Output the [x, y] coordinate of the center of the cell containing the given text.  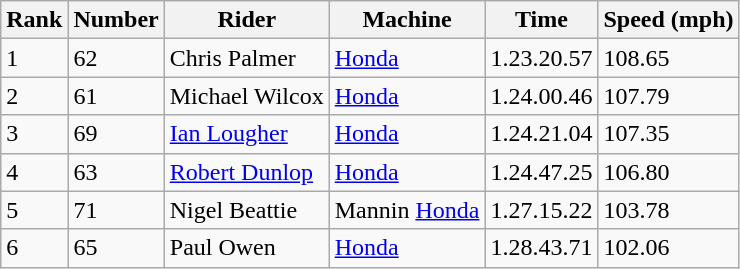
62 [116, 58]
3 [34, 134]
Paul Owen [246, 248]
6 [34, 248]
Ian Lougher [246, 134]
1.24.47.25 [542, 172]
1.23.20.57 [542, 58]
Time [542, 20]
65 [116, 248]
5 [34, 210]
Rider [246, 20]
1.24.00.46 [542, 96]
2 [34, 96]
Chris Palmer [246, 58]
Mannin Honda [407, 210]
71 [116, 210]
69 [116, 134]
1 [34, 58]
108.65 [668, 58]
1.27.15.22 [542, 210]
Michael Wilcox [246, 96]
Machine [407, 20]
Rank [34, 20]
1.28.43.71 [542, 248]
107.79 [668, 96]
106.80 [668, 172]
Robert Dunlop [246, 172]
102.06 [668, 248]
Nigel Beattie [246, 210]
1.24.21.04 [542, 134]
61 [116, 96]
107.35 [668, 134]
103.78 [668, 210]
Number [116, 20]
Speed (mph) [668, 20]
4 [34, 172]
63 [116, 172]
